Search for the cell housing the specified text and yield its [x, y] center coordinate. 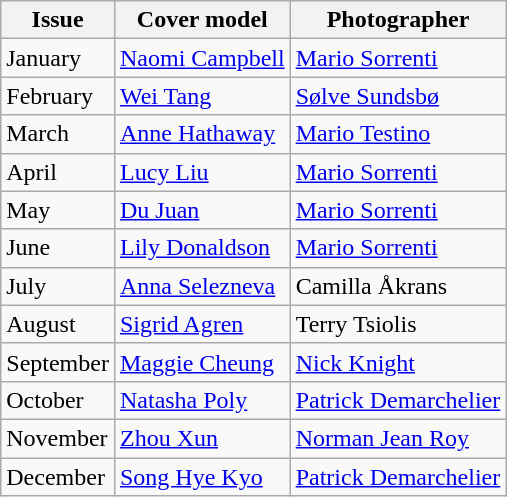
Issue [58, 20]
February [58, 96]
Lucy Liu [202, 172]
Sigrid Agren [202, 324]
Natasha Poly [202, 400]
Anne Hathaway [202, 134]
August [58, 324]
Mario Testino [398, 134]
Cover model [202, 20]
Song Hye Kyo [202, 477]
November [58, 438]
Maggie Cheung [202, 362]
September [58, 362]
Zhou Xun [202, 438]
Camilla Åkrans [398, 286]
January [58, 58]
March [58, 134]
April [58, 172]
Nick Knight [398, 362]
Lily Donaldson [202, 248]
Terry Tsiolis [398, 324]
Du Juan [202, 210]
Photographer [398, 20]
Norman Jean Roy [398, 438]
Sølve Sundsbø [398, 96]
Naomi Campbell [202, 58]
Wei Tang [202, 96]
October [58, 400]
December [58, 477]
July [58, 286]
June [58, 248]
Anna Selezneva [202, 286]
May [58, 210]
